Determine the [X, Y] coordinate at the center of the cell enclosing the given text.  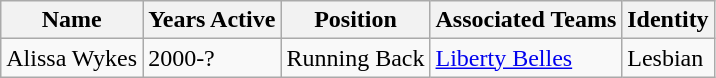
Alissa Wykes [72, 58]
Identity [668, 20]
Lesbian [668, 58]
Position [356, 20]
Name [72, 20]
Running Back [356, 58]
Liberty Belles [526, 58]
Years Active [212, 20]
2000-? [212, 58]
Associated Teams [526, 20]
